Return [X, Y] of the center of cell containing provided text 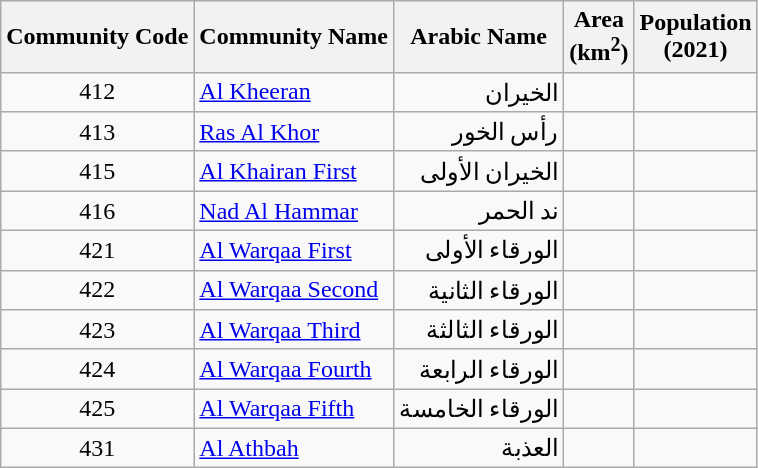
الخيران [479, 92]
رأس الخور [479, 132]
416 [98, 211]
Al Khairan First [294, 171]
424 [98, 369]
Community Code [98, 37]
Al Warqaa Fourth [294, 369]
Community Name [294, 37]
الورقاء الثانية [479, 290]
الورقاء الثالثة [479, 330]
Al Athbah [294, 448]
Population(2021) [696, 37]
415 [98, 171]
Arabic Name [479, 37]
422 [98, 290]
Al Warqaa Third [294, 330]
الخيران الأولى [479, 171]
423 [98, 330]
421 [98, 251]
الورقاء الخامسة [479, 409]
Al Warqaa Second [294, 290]
الورقاء الأولى [479, 251]
Ras Al Khor [294, 132]
412 [98, 92]
Nad Al Hammar [294, 211]
الورقاء الرابعة [479, 369]
العذبة [479, 448]
Al Kheeran [294, 92]
Al Warqaa Fifth [294, 409]
Al Warqaa First [294, 251]
431 [98, 448]
ند الحمر [479, 211]
425 [98, 409]
Area(km2) [599, 37]
413 [98, 132]
